Determine the [x, y] coordinate at the center of the cell enclosing the given text.  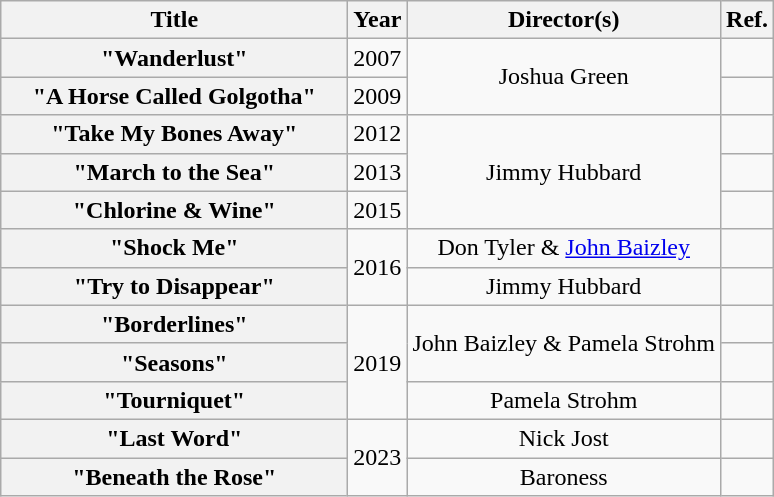
Pamela Strohm [564, 400]
2016 [378, 267]
Director(s) [564, 20]
"Tourniquet" [174, 400]
Don Tyler & John Baizley [564, 248]
"A Horse Called Golgotha" [174, 96]
"Beneath the Rose" [174, 477]
"Borderlines" [174, 324]
"Chlorine & Wine" [174, 210]
Title [174, 20]
2009 [378, 96]
"Shock Me" [174, 248]
Ref. [748, 20]
"March to the Sea" [174, 172]
2023 [378, 457]
Year [378, 20]
John Baizley & Pamela Strohm [564, 343]
"Seasons" [174, 362]
2007 [378, 58]
Joshua Green [564, 77]
2015 [378, 210]
"Try to Disappear" [174, 286]
"Take My Bones Away" [174, 134]
2013 [378, 172]
"Wanderlust" [174, 58]
2012 [378, 134]
Baroness [564, 477]
"Last Word" [174, 438]
2019 [378, 362]
Nick Jost [564, 438]
